From the cell containing the given text, extract its center point as (x, y) coordinate. 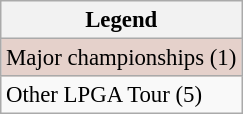
Major championships (1) (122, 58)
Legend (122, 20)
Other LPGA Tour (5) (122, 95)
